Capture the cell that displays the provided text and extract its (X, Y) central coordinate. 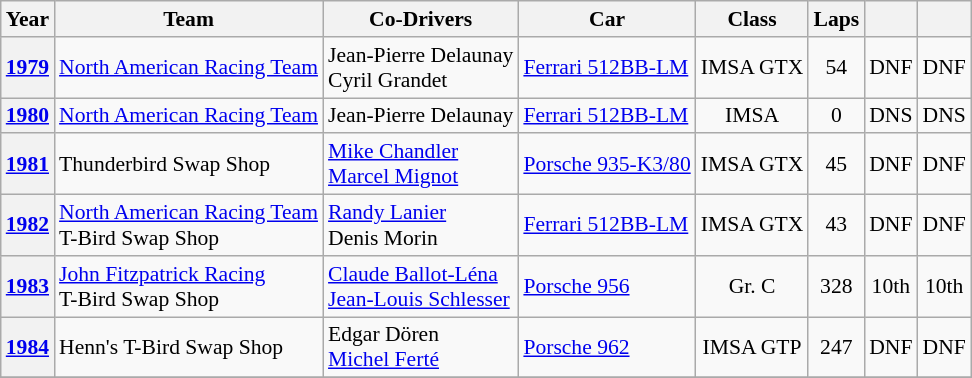
IMSA GTP (752, 348)
1983 (28, 286)
Jean-Pierre Delaunay (420, 116)
Team (188, 19)
1980 (28, 116)
North American Racing Team T-Bird Swap Shop (188, 226)
Porsche 935-K3/80 (606, 164)
Jean-Pierre Delaunay Cyril Grandet (420, 68)
43 (836, 226)
Year (28, 19)
John Fitzpatrick Racing T-Bird Swap Shop (188, 286)
IMSA (752, 116)
0 (836, 116)
Henn's T-Bird Swap Shop (188, 348)
Porsche 962 (606, 348)
Car (606, 19)
Porsche 956 (606, 286)
Gr. C (752, 286)
Laps (836, 19)
1984 (28, 348)
Co-Drivers (420, 19)
247 (836, 348)
Edgar Dören Michel Ferté (420, 348)
54 (836, 68)
Thunderbird Swap Shop (188, 164)
Class (752, 19)
1981 (28, 164)
45 (836, 164)
Mike Chandler Marcel Mignot (420, 164)
1979 (28, 68)
Claude Ballot-Léna Jean-Louis Schlesser (420, 286)
1982 (28, 226)
Randy Lanier Denis Morin (420, 226)
328 (836, 286)
